Return the (x, y) coordinate for the center point of the cell that contains the specified text.  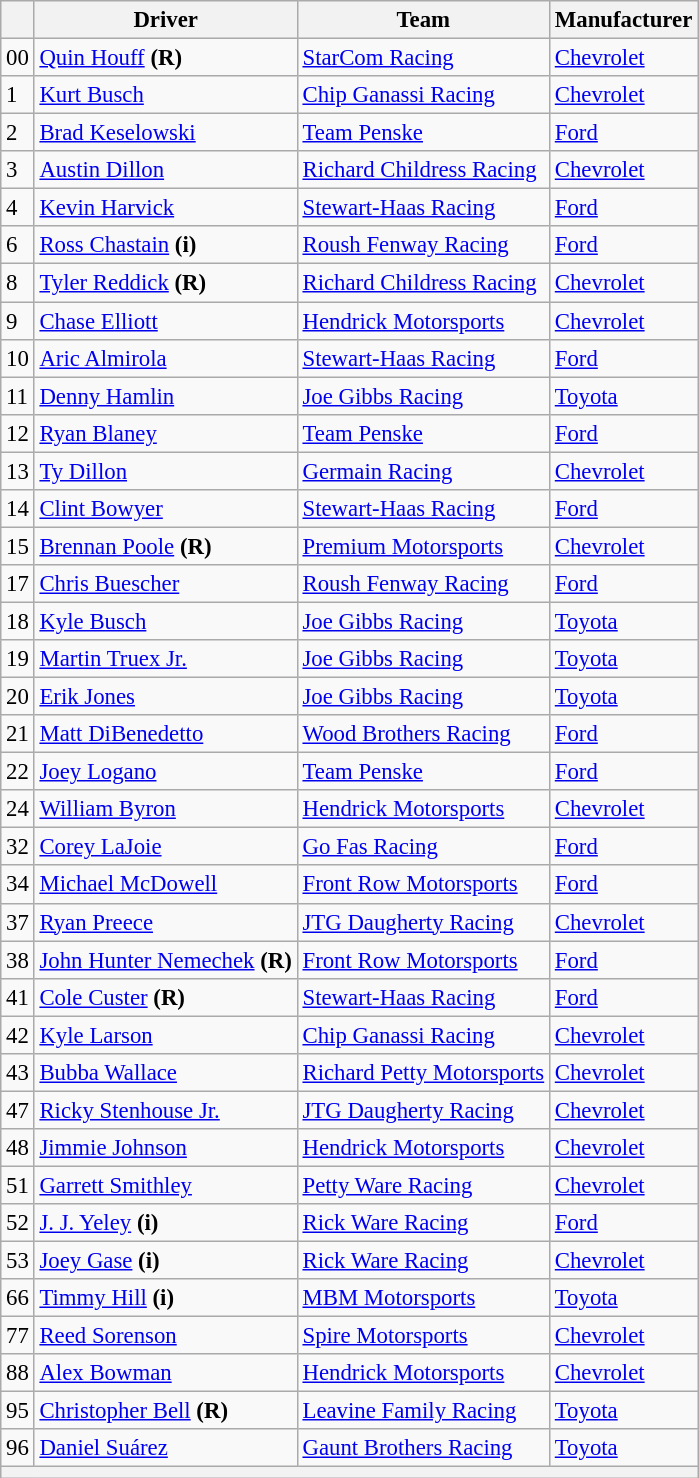
38 (18, 960)
47 (18, 1110)
96 (18, 1449)
00 (18, 58)
Joey Gase (i) (166, 1261)
1 (18, 95)
Corey LaJoie (166, 847)
10 (18, 358)
Daniel Suárez (166, 1449)
Timmy Hill (i) (166, 1298)
4 (18, 208)
12 (18, 433)
Cole Custer (R) (166, 997)
88 (18, 1373)
8 (18, 283)
Leavine Family Racing (423, 1411)
Brennan Poole (R) (166, 546)
Manufacturer (623, 20)
Erik Jones (166, 697)
52 (18, 1223)
Ross Chastain (i) (166, 245)
Chase Elliott (166, 321)
11 (18, 396)
Kyle Larson (166, 1035)
15 (18, 546)
9 (18, 321)
Austin Dillon (166, 170)
48 (18, 1148)
MBM Motorsports (423, 1298)
Ryan Blaney (166, 433)
77 (18, 1336)
Wood Brothers Racing (423, 734)
Alex Bowman (166, 1373)
37 (18, 922)
J. J. Yeley (i) (166, 1223)
34 (18, 885)
22 (18, 772)
Ricky Stenhouse Jr. (166, 1110)
Denny Hamlin (166, 396)
19 (18, 659)
Richard Petty Motorsports (423, 1073)
William Byron (166, 809)
53 (18, 1261)
Germain Racing (423, 471)
20 (18, 697)
Aric Almirola (166, 358)
Matt DiBenedetto (166, 734)
6 (18, 245)
Driver (166, 20)
Ty Dillon (166, 471)
Jimmie Johnson (166, 1148)
2 (18, 133)
66 (18, 1298)
Joey Logano (166, 772)
42 (18, 1035)
51 (18, 1185)
Garrett Smithley (166, 1185)
14 (18, 509)
Spire Motorsports (423, 1336)
John Hunter Nemechek (R) (166, 960)
StarCom Racing (423, 58)
Gaunt Brothers Racing (423, 1449)
32 (18, 847)
Brad Keselowski (166, 133)
Clint Bowyer (166, 509)
17 (18, 584)
Michael McDowell (166, 885)
Martin Truex Jr. (166, 659)
Kurt Busch (166, 95)
21 (18, 734)
Kevin Harvick (166, 208)
Tyler Reddick (R) (166, 283)
Chris Buescher (166, 584)
Reed Sorenson (166, 1336)
Team (423, 20)
41 (18, 997)
13 (18, 471)
95 (18, 1411)
Premium Motorsports (423, 546)
Petty Ware Racing (423, 1185)
24 (18, 809)
43 (18, 1073)
Kyle Busch (166, 621)
Ryan Preece (166, 922)
Bubba Wallace (166, 1073)
Go Fas Racing (423, 847)
Christopher Bell (R) (166, 1411)
18 (18, 621)
3 (18, 170)
Quin Houff (R) (166, 58)
